Return [X, Y] of the center of cell containing provided text 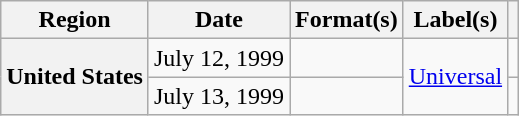
July 12, 1999 [218, 58]
July 13, 1999 [218, 96]
United States [75, 77]
Date [218, 20]
Format(s) [347, 20]
Label(s) [455, 20]
Region [75, 20]
Universal [455, 77]
